Pinpoint the cell where the given text exists, returning its (x, y) midpoint coordinate. 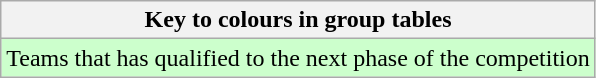
Teams that has qualified to the next phase of the competition (298, 58)
Key to colours in group tables (298, 20)
